From the cell containing the given text, extract its center point as (x, y) coordinate. 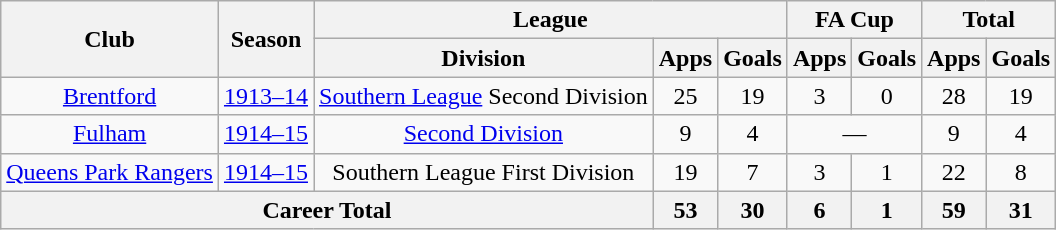
8 (1021, 172)
Season (266, 39)
6 (819, 210)
1913–14 (266, 96)
53 (685, 210)
28 (954, 96)
Total (989, 20)
— (854, 134)
Fulham (110, 134)
Brentford (110, 96)
Career Total (327, 210)
0 (887, 96)
59 (954, 210)
Southern League First Division (484, 172)
League (551, 20)
7 (753, 172)
Division (484, 58)
Queens Park Rangers (110, 172)
Southern League Second Division (484, 96)
Club (110, 39)
31 (1021, 210)
22 (954, 172)
30 (753, 210)
FA Cup (854, 20)
Second Division (484, 134)
25 (685, 96)
